Capture the cell that displays the provided text and extract its [X, Y] central coordinate. 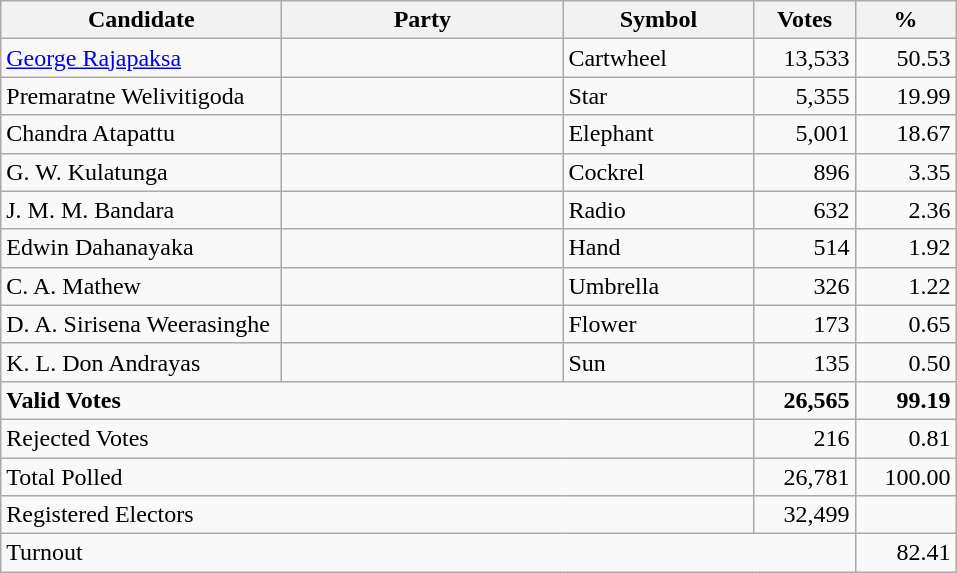
173 [804, 324]
18.67 [906, 134]
1.22 [906, 286]
Star [658, 96]
216 [804, 438]
99.19 [906, 400]
326 [804, 286]
J. M. M. Bandara [142, 210]
0.81 [906, 438]
19.99 [906, 96]
D. A. Sirisena Weerasinghe [142, 324]
13,533 [804, 58]
Cartwheel [658, 58]
Premaratne Welivitigoda [142, 96]
514 [804, 248]
100.00 [906, 477]
Valid Votes [378, 400]
26,565 [804, 400]
632 [804, 210]
5,001 [804, 134]
0.65 [906, 324]
Flower [658, 324]
Rejected Votes [378, 438]
3.35 [906, 172]
Cockrel [658, 172]
George Rajapaksa [142, 58]
Turnout [428, 553]
82.41 [906, 553]
135 [804, 362]
K. L. Don Andrayas [142, 362]
Edwin Dahanayaka [142, 248]
896 [804, 172]
G. W. Kulatunga [142, 172]
26,781 [804, 477]
5,355 [804, 96]
C. A. Mathew [142, 286]
Symbol [658, 20]
Votes [804, 20]
% [906, 20]
50.53 [906, 58]
Radio [658, 210]
1.92 [906, 248]
Chandra Atapattu [142, 134]
Sun [658, 362]
Hand [658, 248]
Umbrella [658, 286]
32,499 [804, 515]
Party [422, 20]
0.50 [906, 362]
Candidate [142, 20]
Registered Electors [378, 515]
Total Polled [378, 477]
Elephant [658, 134]
2.36 [906, 210]
